Return the (x, y) coordinate for the center point of the cell that contains the specified text.  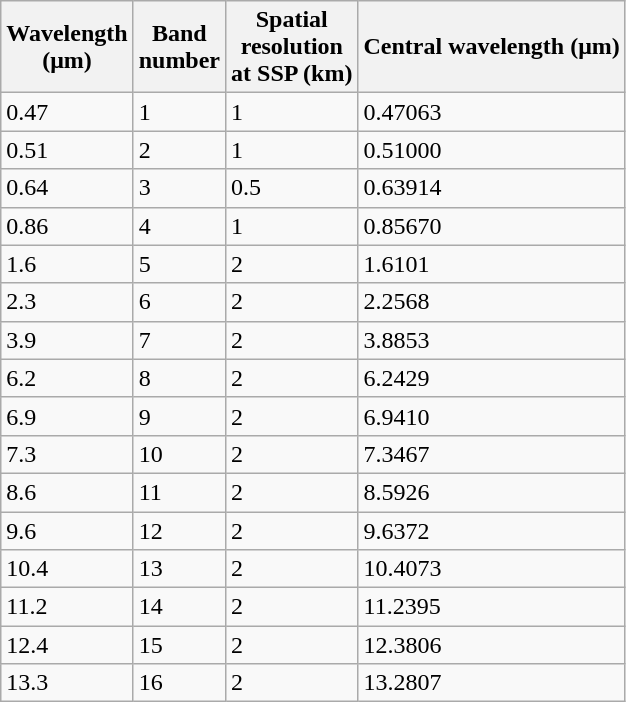
1.6 (67, 264)
13.3 (67, 683)
0.47063 (492, 112)
4 (179, 226)
7.3467 (492, 454)
6 (179, 302)
8.5926 (492, 492)
1.6101 (492, 264)
14 (179, 607)
0.86 (67, 226)
12.4 (67, 645)
11.2 (67, 607)
3.9 (67, 340)
12 (179, 531)
7 (179, 340)
16 (179, 683)
0.47 (67, 112)
8 (179, 378)
Bandnumber (179, 47)
3 (179, 188)
2.2568 (492, 302)
13 (179, 569)
6.9410 (492, 416)
0.64 (67, 188)
10 (179, 454)
15 (179, 645)
6.9 (67, 416)
2.3 (67, 302)
0.85670 (492, 226)
0.5 (292, 188)
11 (179, 492)
Central wavelength (μm) (492, 47)
9 (179, 416)
8.6 (67, 492)
7.3 (67, 454)
11.2395 (492, 607)
10.4 (67, 569)
0.51 (67, 150)
Spatialresolutionat SSP (km) (292, 47)
3.8853 (492, 340)
9.6372 (492, 531)
Wavelength(μm) (67, 47)
9.6 (67, 531)
6.2429 (492, 378)
10.4073 (492, 569)
6.2 (67, 378)
12.3806 (492, 645)
0.51000 (492, 150)
0.63914 (492, 188)
5 (179, 264)
13.2807 (492, 683)
